Search for the cell housing the specified text and yield its [x, y] center coordinate. 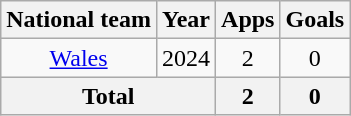
Year [186, 20]
Apps [248, 20]
Wales [79, 58]
National team [79, 20]
Goals [315, 20]
Total [108, 96]
2024 [186, 58]
